Search for the cell housing the specified text and yield its [x, y] center coordinate. 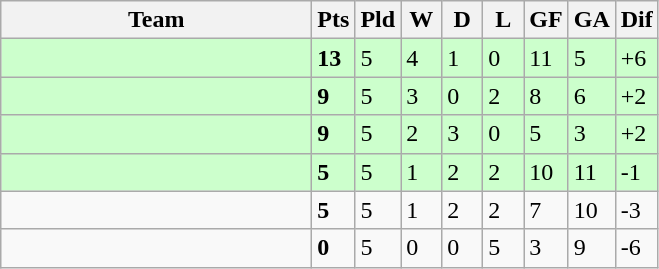
Pts [334, 20]
Pld [378, 20]
6 [592, 96]
GF [546, 20]
L [504, 20]
13 [334, 58]
+6 [636, 58]
-1 [636, 172]
D [462, 20]
-6 [636, 248]
-3 [636, 210]
7 [546, 210]
W [422, 20]
4 [422, 58]
GA [592, 20]
Dif [636, 20]
8 [546, 96]
Team [156, 20]
